Determine the (X, Y) coordinate at the center of the cell enclosing the given text.  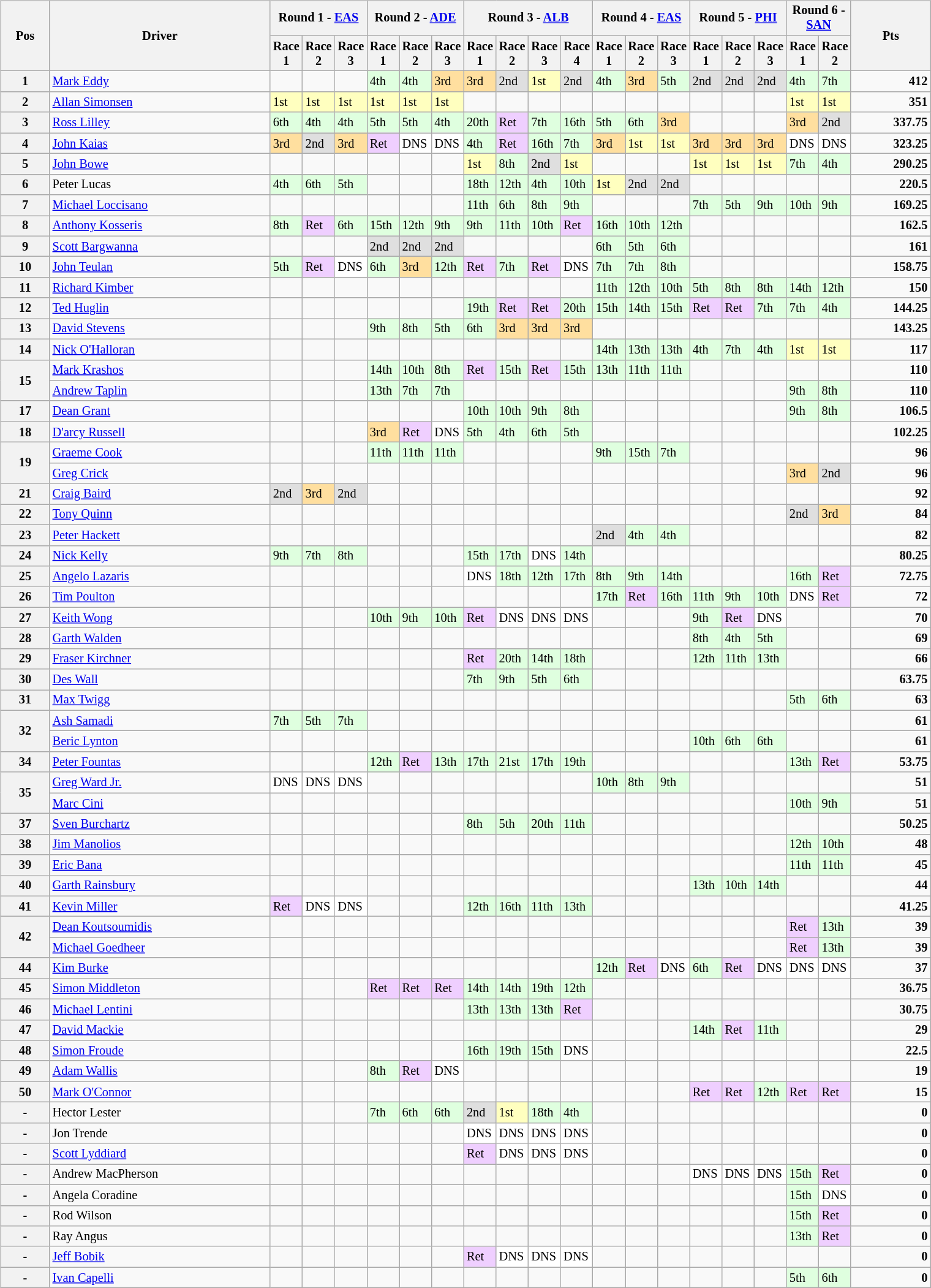
Ted Huglin (160, 308)
Des Wall (160, 680)
169.25 (891, 205)
Fraser Kirchner (160, 659)
Anthony Kosseris (160, 226)
69 (891, 638)
4 (24, 143)
Mark Eddy (160, 81)
27 (24, 618)
Graeme Cook (160, 453)
3 (24, 123)
14 (24, 349)
Simon Froude (160, 1051)
Jim Manolios (160, 844)
Scott Lyddiard (160, 1154)
53.75 (891, 762)
Tim Poulton (160, 597)
31 (24, 700)
158.75 (891, 267)
Sven Burchartz (160, 824)
Max Twigg (160, 700)
220.5 (891, 184)
Peter Lucas (160, 184)
Michael Lentini (160, 1009)
9 (24, 246)
21st (512, 762)
8 (24, 226)
106.5 (891, 411)
Jon Trende (160, 1133)
41.25 (891, 906)
Mark O'Connor (160, 1092)
Round 5 - PHI (738, 18)
80.25 (891, 556)
John Teulan (160, 267)
17 (24, 411)
150 (891, 288)
63.75 (891, 680)
Adam Wallis (160, 1071)
Ray Angus (160, 1237)
Pos (24, 36)
Nick O'Halloran (160, 349)
Michael Goedheer (160, 948)
Angelo Lazaris (160, 577)
34 (24, 762)
72.75 (891, 577)
10 (24, 267)
Pts (891, 36)
Driver (160, 36)
Rod Wilson (160, 1216)
Eric Bana (160, 865)
Simon Middleton (160, 989)
Ash Samadi (160, 721)
161 (891, 246)
Garth Walden (160, 638)
Dean Koutsoumidis (160, 927)
Round 1 - EAS (318, 18)
Greg Crick (160, 473)
47 (24, 1030)
Kim Burke (160, 968)
Round 6 - SAN (818, 18)
117 (891, 349)
Hector Lester (160, 1113)
David Mackie (160, 1030)
66 (891, 659)
Andrew MacPherson (160, 1175)
63 (891, 700)
337.75 (891, 123)
22 (24, 515)
412 (891, 81)
2 (24, 102)
50 (24, 1092)
28 (24, 638)
46 (24, 1009)
Round 2 - ADE (415, 18)
92 (891, 494)
290.25 (891, 164)
Nick Kelly (160, 556)
Keith Wong (160, 618)
D'arcy Russell (160, 432)
72 (891, 597)
13 (24, 329)
42 (24, 938)
35 (24, 793)
25 (24, 577)
Michael Loccisano (160, 205)
Beric Lynton (160, 741)
Garth Rainsbury (160, 886)
70 (891, 618)
24 (24, 556)
49 (24, 1071)
Tony Quinn (160, 515)
Peter Fountas (160, 762)
82 (891, 535)
30 (24, 680)
David Stevens (160, 329)
Angela Coradine (160, 1195)
Dean Grant (160, 411)
36.75 (891, 989)
Craig Baird (160, 494)
Round 3 - ALB (528, 18)
Ivan Capelli (160, 1278)
Richard Kimber (160, 288)
38 (24, 844)
5 (24, 164)
Ross Lilley (160, 123)
Round 4 - EAS (641, 18)
18 (24, 432)
41 (24, 906)
Jeff Bobik (160, 1257)
Greg Ward Jr. (160, 782)
30.75 (891, 1009)
84 (891, 515)
144.25 (891, 308)
Marc Cini (160, 803)
40 (24, 886)
102.25 (891, 432)
6 (24, 184)
Peter Hackett (160, 535)
1 (24, 81)
21 (24, 494)
Allan Simonsen (160, 102)
Race 4 (577, 53)
Mark Krashos (160, 370)
Scott Bargwanna (160, 246)
23 (24, 535)
162.5 (891, 226)
Kevin Miller (160, 906)
32 (24, 730)
50.25 (891, 824)
John Bowe (160, 164)
11 (24, 288)
12 (24, 308)
26 (24, 597)
7 (24, 205)
John Kaias (160, 143)
Andrew Taplin (160, 391)
22.5 (891, 1051)
351 (891, 102)
143.25 (891, 329)
323.25 (891, 143)
